Determine the [X, Y] coordinate at the center of the cell enclosing the given text.  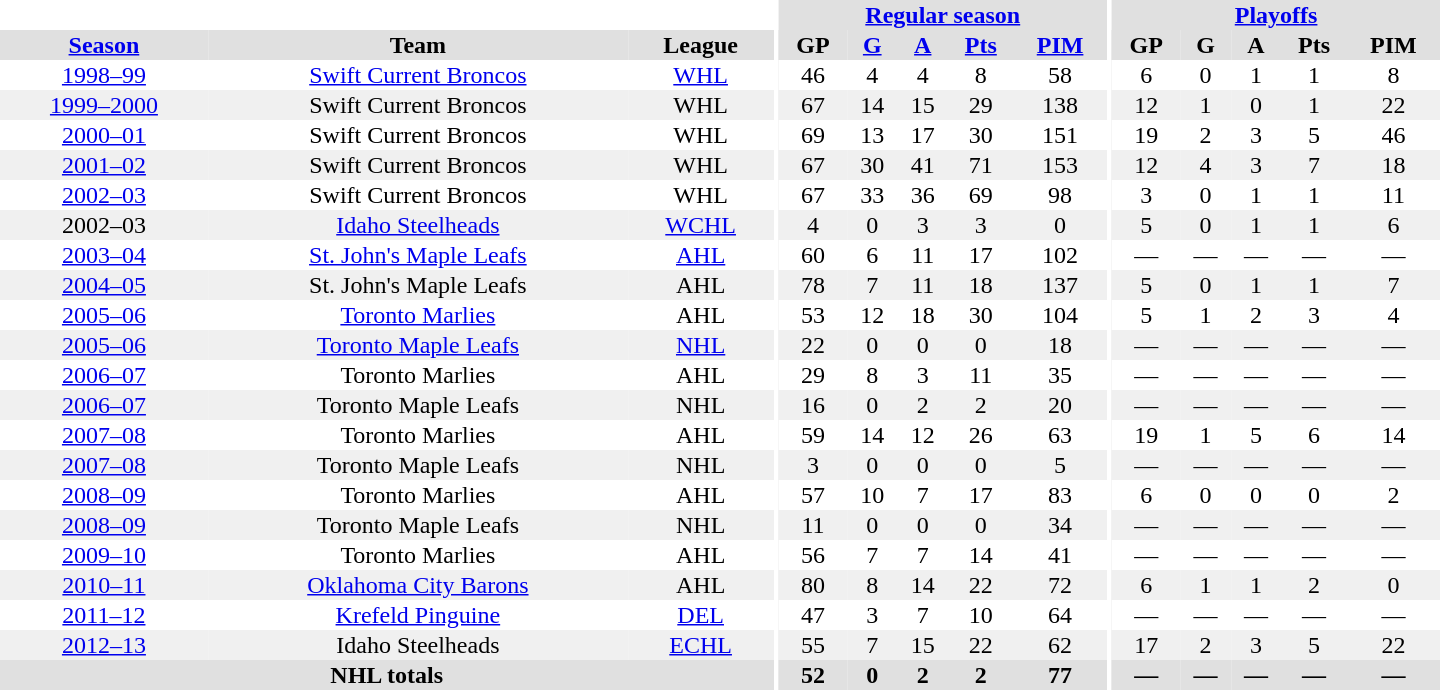
56 [813, 555]
58 [1060, 75]
153 [1060, 165]
Season [104, 45]
36 [924, 195]
35 [1060, 375]
2012–13 [104, 645]
2009–10 [104, 555]
77 [1060, 675]
62 [1060, 645]
2000–01 [104, 135]
16 [813, 405]
64 [1060, 615]
98 [1060, 195]
72 [1060, 585]
63 [1060, 435]
59 [813, 435]
Krefeld Pinguine [418, 615]
26 [981, 435]
78 [813, 285]
33 [872, 195]
2004–05 [104, 285]
Playoffs [1276, 15]
55 [813, 645]
1999–2000 [104, 105]
2011–12 [104, 615]
2010–11 [104, 585]
71 [981, 165]
80 [813, 585]
NHL totals [386, 675]
138 [1060, 105]
104 [1060, 315]
DEL [700, 615]
WCHL [700, 225]
20 [1060, 405]
13 [872, 135]
Oklahoma City Barons [418, 585]
57 [813, 495]
ECHL [700, 645]
34 [1060, 525]
47 [813, 615]
1998–99 [104, 75]
2001–02 [104, 165]
53 [813, 315]
League [700, 45]
102 [1060, 255]
137 [1060, 285]
60 [813, 255]
83 [1060, 495]
Regular season [943, 15]
151 [1060, 135]
2003–04 [104, 255]
52 [813, 675]
Team [418, 45]
